Pinpoint the cell where the given text exists, returning its (X, Y) midpoint coordinate. 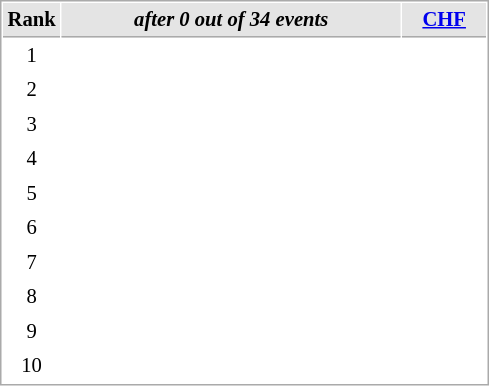
4 (32, 158)
7 (32, 262)
3 (32, 124)
after 0 out of 34 events (232, 20)
2 (32, 90)
6 (32, 228)
8 (32, 296)
Rank (32, 20)
10 (32, 366)
5 (32, 194)
9 (32, 332)
CHF (444, 20)
1 (32, 56)
